Return [x, y] of the center of cell containing provided text 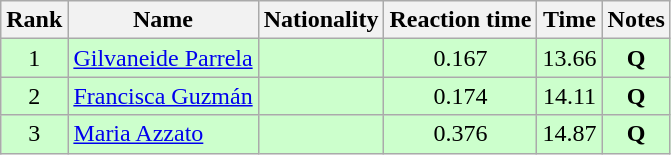
3 [34, 134]
0.174 [460, 96]
Gilvaneide Parrela [163, 58]
Rank [34, 20]
13.66 [570, 58]
Reaction time [460, 20]
14.11 [570, 96]
Francisca Guzmán [163, 96]
1 [34, 58]
Name [163, 20]
0.167 [460, 58]
Maria Azzato [163, 134]
Time [570, 20]
Notes [636, 20]
2 [34, 96]
0.376 [460, 134]
14.87 [570, 134]
Nationality [321, 20]
